Return (X, Y) of the center of cell containing provided text 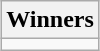
Winners (50, 20)
